Search for the cell housing the specified text and yield its [X, Y] center coordinate. 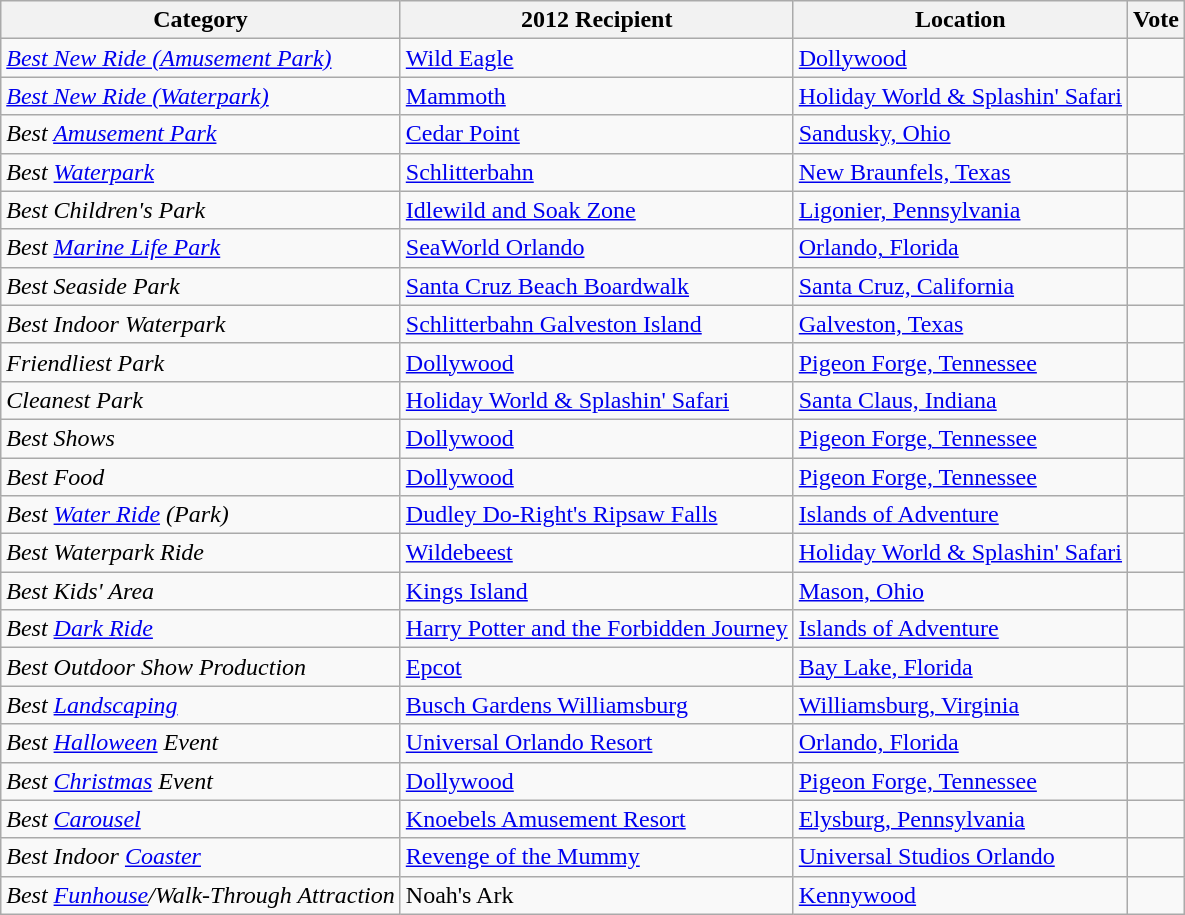
Santa Cruz, California [960, 286]
Williamsburg, Virginia [960, 705]
SeaWorld Orlando [596, 248]
Location [960, 20]
Schlitterbahn Galveston Island [596, 324]
Santa Cruz Beach Boardwalk [596, 286]
Mason, Ohio [960, 591]
Best Funhouse/Walk-Through Attraction [201, 895]
2012 Recipient [596, 20]
Schlitterbahn [596, 172]
Revenge of the Mummy [596, 857]
Best Water Ride (Park) [201, 515]
Cedar Point [596, 134]
Best Dark Ride [201, 629]
Best Kids' Area [201, 591]
Best Seaside Park [201, 286]
Best New Ride (Waterpark) [201, 96]
Best Christmas Event [201, 781]
Best Outdoor Show Production [201, 667]
Universal Studios Orlando [960, 857]
Best Food [201, 477]
Best Waterpark Ride [201, 553]
Galveston, Texas [960, 324]
Kings Island [596, 591]
Sandusky, Ohio [960, 134]
Best Children's Park [201, 210]
Noah's Ark [596, 895]
Category [201, 20]
Santa Claus, Indiana [960, 400]
Idlewild and Soak Zone [596, 210]
Knoebels Amusement Resort [596, 819]
Best Carousel [201, 819]
Best Shows [201, 438]
New Braunfels, Texas [960, 172]
Elysburg, Pennsylvania [960, 819]
Vote [1156, 20]
Best Amusement Park [201, 134]
Best Indoor Waterpark [201, 324]
Best Landscaping [201, 705]
Cleanest Park [201, 400]
Mammoth [596, 96]
Best Waterpark [201, 172]
Best Halloween Event [201, 743]
Dudley Do-Right's Ripsaw Falls [596, 515]
Friendliest Park [201, 362]
Ligonier, Pennsylvania [960, 210]
Best Marine Life Park [201, 248]
Universal Orlando Resort [596, 743]
Wild Eagle [596, 58]
Best Indoor Coaster [201, 857]
Epcot [596, 667]
Bay Lake, Florida [960, 667]
Best New Ride (Amusement Park) [201, 58]
Kennywood [960, 895]
Wildebeest [596, 553]
Busch Gardens Williamsburg [596, 705]
Harry Potter and the Forbidden Journey [596, 629]
